For the text-containing cell, return its midpoint in (X, Y) coordinate format. 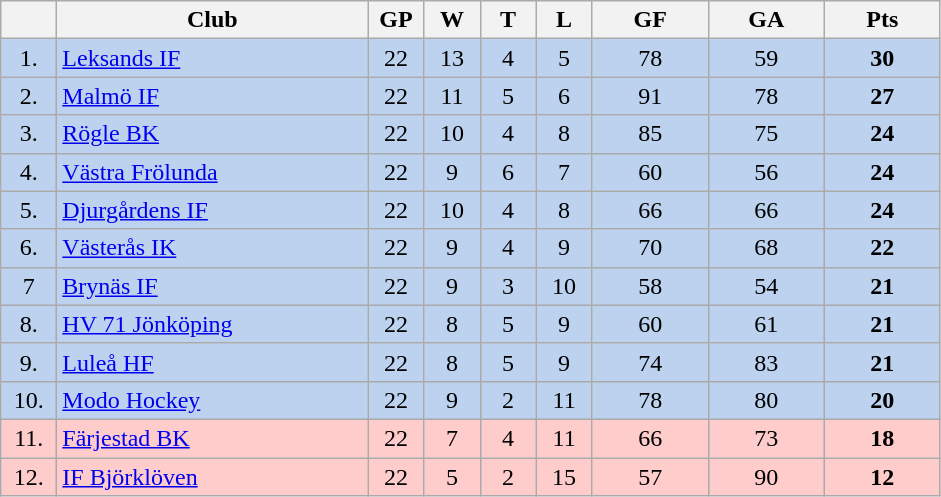
Djurgårdens IF (212, 210)
Pts (882, 20)
IF Björklöven (212, 477)
5. (29, 210)
20 (882, 400)
91 (650, 96)
61 (766, 324)
18 (882, 438)
59 (766, 58)
2. (29, 96)
27 (882, 96)
3 (508, 286)
6. (29, 248)
HV 71 Jönköping (212, 324)
Luleå HF (212, 362)
T (508, 20)
Färjestad BK (212, 438)
GF (650, 20)
Modo Hockey (212, 400)
56 (766, 172)
54 (766, 286)
12 (882, 477)
4. (29, 172)
13 (452, 58)
80 (766, 400)
70 (650, 248)
Västerås IK (212, 248)
3. (29, 134)
74 (650, 362)
W (452, 20)
1. (29, 58)
68 (766, 248)
57 (650, 477)
75 (766, 134)
90 (766, 477)
Leksands IF (212, 58)
10. (29, 400)
GP (396, 20)
Brynäs IF (212, 286)
Rögle BK (212, 134)
12. (29, 477)
Malmö IF (212, 96)
8. (29, 324)
83 (766, 362)
58 (650, 286)
9. (29, 362)
15 (564, 477)
30 (882, 58)
Västra Frölunda (212, 172)
Club (212, 20)
GA (766, 20)
85 (650, 134)
11. (29, 438)
L (564, 20)
73 (766, 438)
